From the cell containing the given text, extract its center point as (X, Y) coordinate. 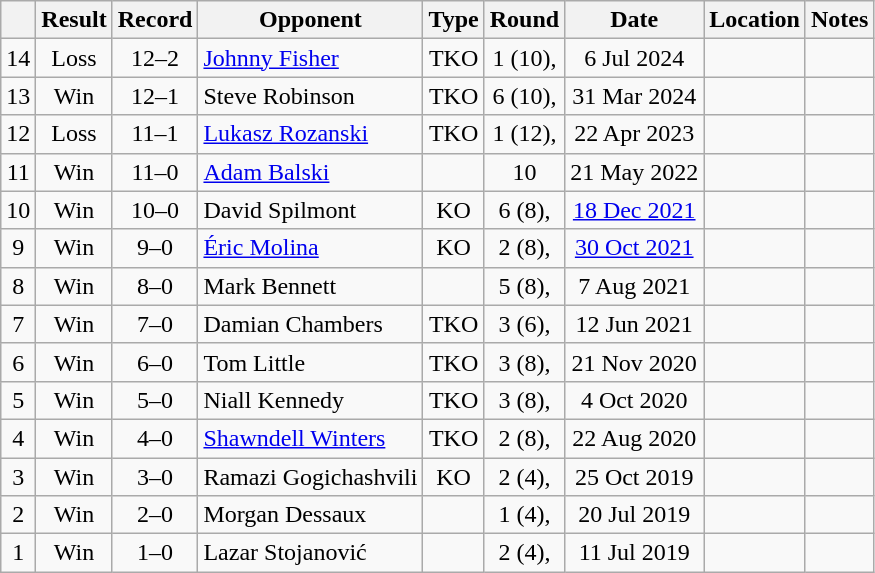
Mark Bennett (310, 286)
Johnny Fisher (310, 58)
Date (634, 20)
David Spilmont (310, 210)
13 (18, 96)
6 (10), (524, 96)
Niall Kennedy (310, 400)
4 Oct 2020 (634, 400)
1 (12), (524, 134)
3 (6), (524, 324)
12–2 (155, 58)
18 Dec 2021 (634, 210)
6 (18, 362)
6 Jul 2024 (634, 58)
Éric Molina (310, 248)
11 Jul 2019 (634, 553)
Opponent (310, 20)
3 (18, 477)
8–0 (155, 286)
25 Oct 2019 (634, 477)
11 (18, 172)
Lazar Stojanović (310, 553)
1 (10), (524, 58)
20 Jul 2019 (634, 515)
11–0 (155, 172)
9–0 (155, 248)
Damian Chambers (310, 324)
6–0 (155, 362)
7–0 (155, 324)
11–1 (155, 134)
1–0 (155, 553)
22 Aug 2020 (634, 438)
30 Oct 2021 (634, 248)
3–0 (155, 477)
14 (18, 58)
Result (74, 20)
7 Aug 2021 (634, 286)
4–0 (155, 438)
2–0 (155, 515)
Adam Balski (310, 172)
6 (8), (524, 210)
Tom Little (310, 362)
5 (18, 400)
22 Apr 2023 (634, 134)
1 (4), (524, 515)
21 Nov 2020 (634, 362)
Ramazi Gogichashvili (310, 477)
Shawndell Winters (310, 438)
Round (524, 20)
31 Mar 2024 (634, 96)
7 (18, 324)
10–0 (155, 210)
Lukasz Rozanski (310, 134)
12 Jun 2021 (634, 324)
12 (18, 134)
Type (454, 20)
Notes (839, 20)
Steve Robinson (310, 96)
9 (18, 248)
8 (18, 286)
12–1 (155, 96)
4 (18, 438)
1 (18, 553)
Record (155, 20)
21 May 2022 (634, 172)
Morgan Dessaux (310, 515)
5 (8), (524, 286)
5–0 (155, 400)
2 (18, 515)
Location (755, 20)
